Determine the [X, Y] coordinate at the center of the cell enclosing the given text.  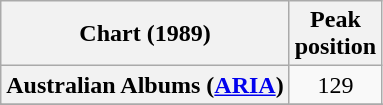
Australian Albums (ARIA) [145, 85]
Peakposition [335, 34]
Chart (1989) [145, 34]
129 [335, 85]
